Determine the (x, y) coordinate at the center of the cell enclosing the given text.  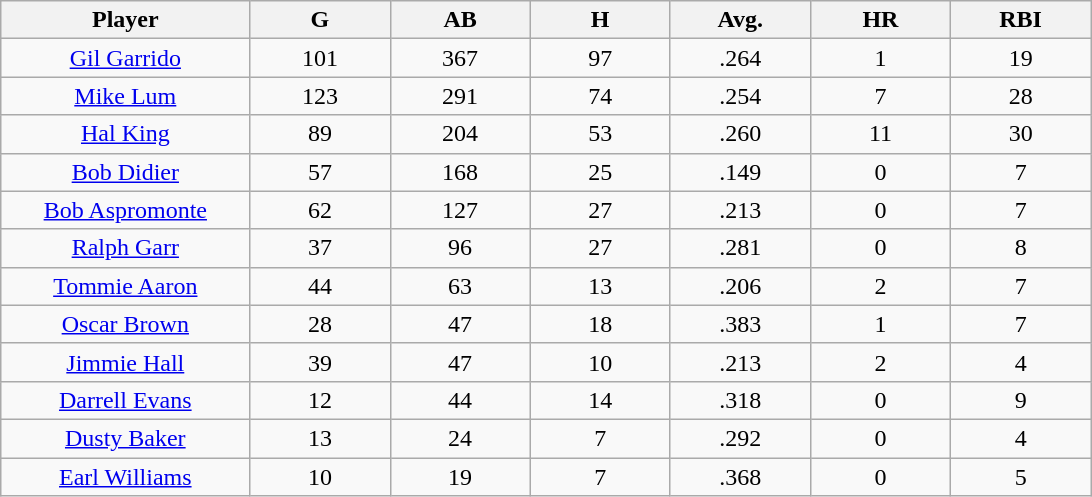
Bob Didier (126, 172)
Oscar Brown (126, 324)
18 (600, 324)
Hal King (126, 134)
30 (1021, 134)
Player (126, 20)
Darrell Evans (126, 400)
.368 (740, 477)
HR (880, 20)
37 (320, 248)
12 (320, 400)
5 (1021, 477)
24 (460, 438)
9 (1021, 400)
.318 (740, 400)
Dusty Baker (126, 438)
168 (460, 172)
Gil Garrido (126, 58)
.281 (740, 248)
123 (320, 96)
RBI (1021, 20)
127 (460, 210)
57 (320, 172)
Ralph Garr (126, 248)
Bob Aspromonte (126, 210)
25 (600, 172)
8 (1021, 248)
G (320, 20)
97 (600, 58)
53 (600, 134)
H (600, 20)
204 (460, 134)
39 (320, 362)
89 (320, 134)
.292 (740, 438)
291 (460, 96)
96 (460, 248)
14 (600, 400)
.206 (740, 286)
AB (460, 20)
367 (460, 58)
.260 (740, 134)
101 (320, 58)
Earl Williams (126, 477)
63 (460, 286)
Jimmie Hall (126, 362)
.149 (740, 172)
.254 (740, 96)
62 (320, 210)
11 (880, 134)
Tommie Aaron (126, 286)
74 (600, 96)
.383 (740, 324)
Mike Lum (126, 96)
Avg. (740, 20)
.264 (740, 58)
